Find where the given text appears and provide that cell's center as [X, Y] coordinate. 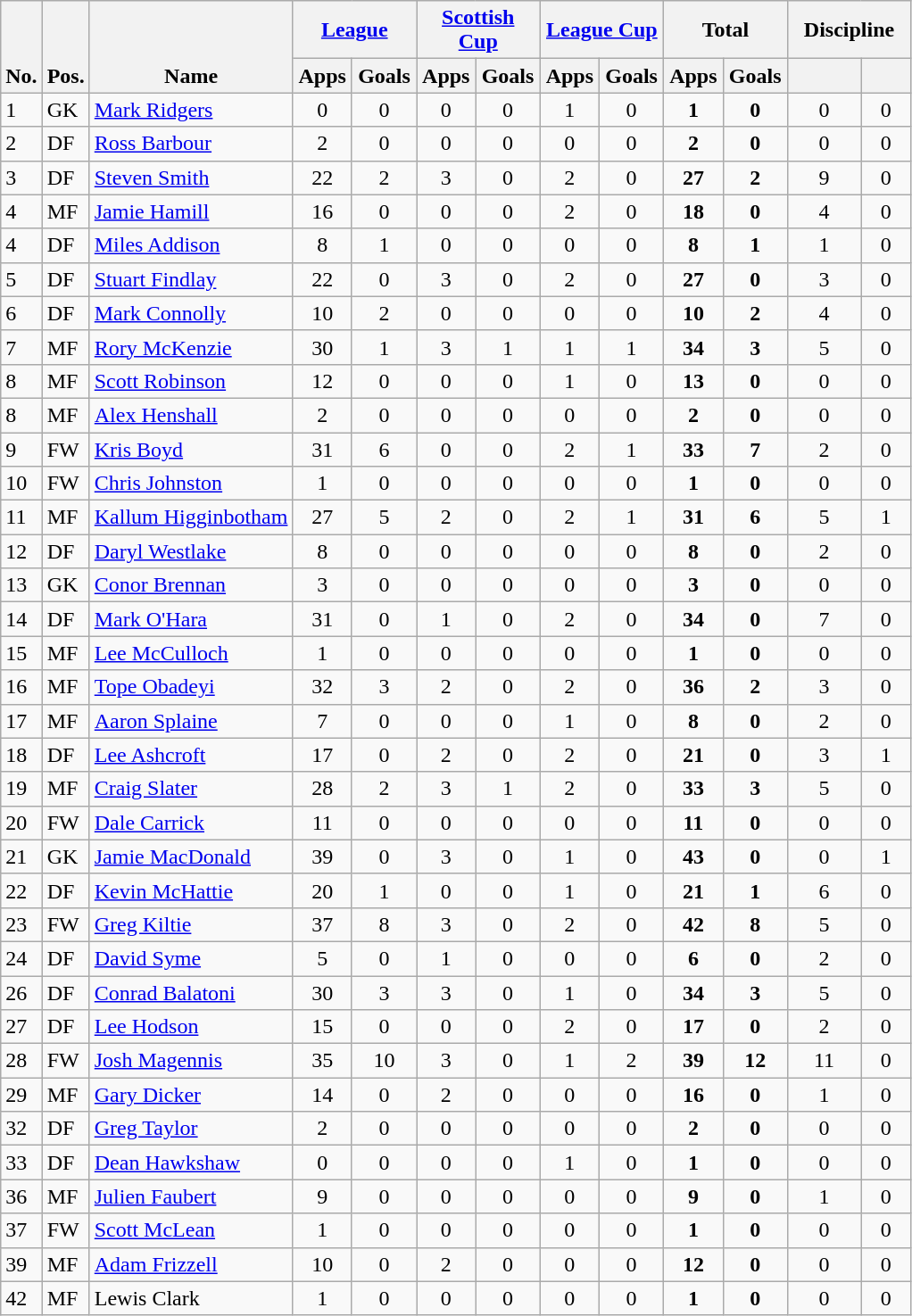
Mark O'Hara [191, 619]
Greg Taylor [191, 1129]
23 [21, 924]
Aaron Splaine [191, 721]
Adam Frizzell [191, 1264]
David Syme [191, 958]
Kallum Higginbotham [191, 517]
Jamie Hamill [191, 211]
43 [694, 857]
35 [323, 1061]
League [355, 30]
Lee Hodson [191, 1027]
19 [21, 789]
Alex Henshall [191, 415]
Discipline [850, 30]
Gary Dicker [191, 1095]
League Cup [601, 30]
Steven Smith [191, 178]
Name [191, 46]
Greg Kiltie [191, 924]
Ross Barbour [191, 144]
Pos. [66, 46]
Daryl Westlake [191, 551]
24 [21, 958]
Craig Slater [191, 789]
Jamie MacDonald [191, 857]
Kevin McHattie [191, 890]
Scottish Cup [478, 30]
No. [21, 46]
Conrad Balatoni [191, 993]
Lewis Clark [191, 1298]
Rory McKenzie [191, 347]
Dale Carrick [191, 823]
26 [21, 993]
Tope Obadeyi [191, 687]
Total [726, 30]
Miles Addison [191, 245]
Scott McLean [191, 1230]
Mark Connolly [191, 313]
Dean Hawkshaw [191, 1163]
Mark Ridgers [191, 110]
Lee Ashcroft [191, 755]
Stuart Findlay [191, 279]
Kris Boyd [191, 449]
Chris Johnston [191, 484]
Conor Brennan [191, 585]
Josh Magennis [191, 1061]
Julien Faubert [191, 1196]
29 [21, 1095]
Scott Robinson [191, 381]
Lee McCulloch [191, 653]
